Locate the cell with the specified text and output its [x, y] center coordinate. 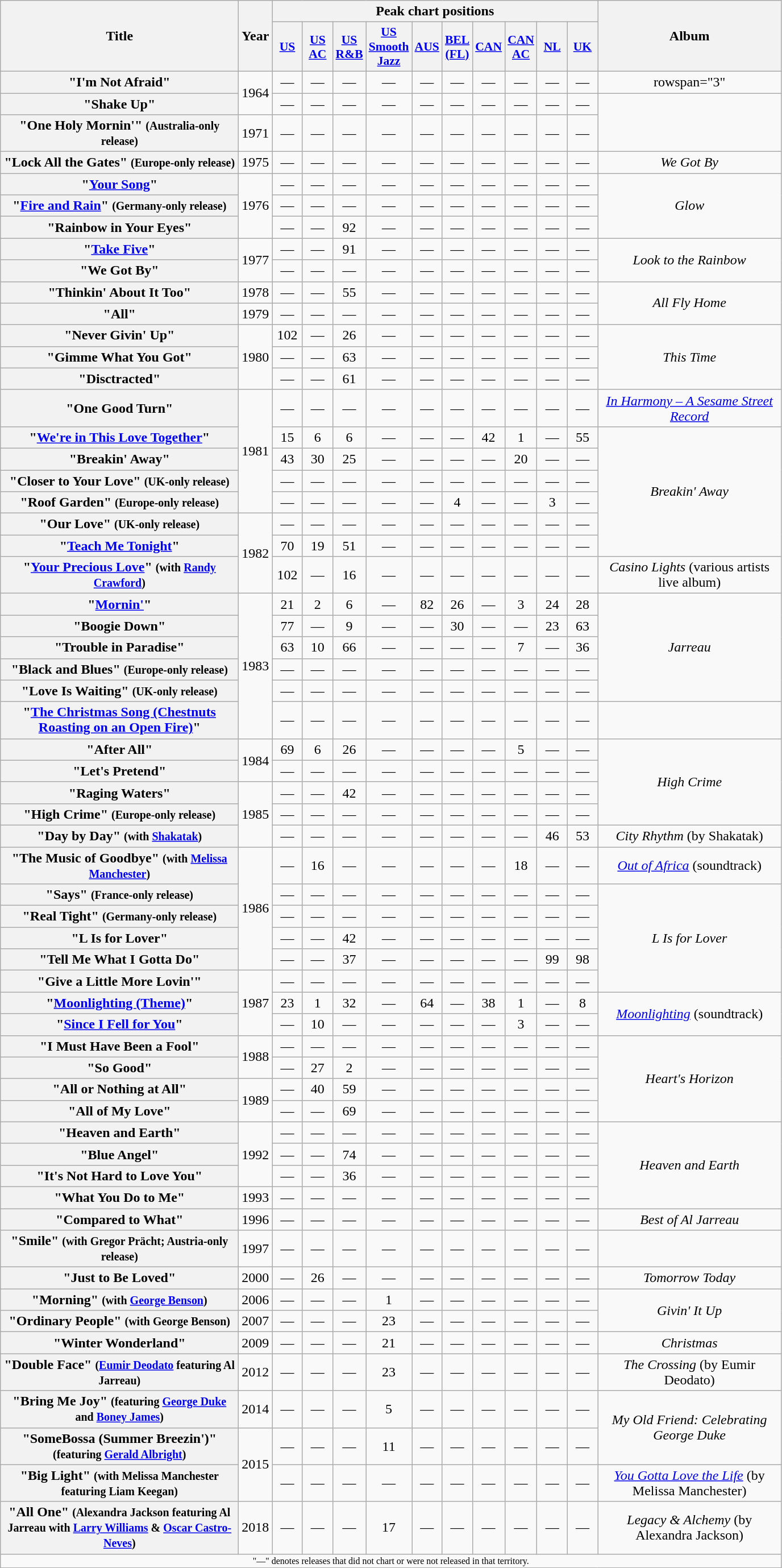
92 [350, 227]
2006 [256, 1300]
"Day by Day" (with Shakatak) [119, 836]
82 [427, 604]
"Smile" (with Gregor Prächt; Austria-only release) [119, 1248]
11 [389, 1446]
1976 [256, 206]
BEL (FL) [457, 47]
Heaven and Earth [690, 1165]
2018 [256, 1528]
Year [256, 36]
7 [521, 648]
"The Christmas Song (Chestnuts Roasting on an Open Fire)" [119, 720]
rowspan="3" [690, 82]
74 [350, 1154]
2014 [256, 1409]
"Double Face" (Eumir Deodato featuring Al Jarreau) [119, 1372]
"Heaven and Earth" [119, 1133]
59 [350, 1089]
"So Good" [119, 1068]
Jarreau [690, 648]
"One Holy Mornin'" (Australia-only release) [119, 133]
We Got By [690, 163]
Casino Lights (various artists live album) [690, 575]
1981 [256, 451]
Best of Al Jarreau [690, 1219]
"Trouble in Paradise" [119, 648]
Givin' It Up [690, 1310]
"Real Tight" (Germany-only release) [119, 916]
Breakin' Away [690, 491]
"Ordinary People" (with George Benson) [119, 1321]
70 [288, 546]
AUS [427, 47]
4 [457, 503]
1964 [256, 93]
"We're in This Love Together" [119, 437]
"Blue Angel" [119, 1154]
1996 [256, 1219]
66 [350, 648]
1983 [256, 666]
27 [317, 1068]
25 [350, 459]
"Your Precious Love" (with Randy Crawford) [119, 575]
1971 [256, 133]
1984 [256, 760]
This Time [690, 357]
91 [350, 249]
2000 [256, 1278]
2012 [256, 1372]
Moonlighting (soundtrack) [690, 1014]
1997 [256, 1248]
High Crime [690, 782]
64 [427, 1003]
Christmas [690, 1343]
1975 [256, 163]
"Mornin'" [119, 604]
"Raging Waters" [119, 793]
1985 [256, 814]
1977 [256, 260]
"Black and Blues" (Europe-only release) [119, 669]
US Smooth Jazz [389, 47]
In Harmony – A Sesame Street Record [690, 408]
Heart's Horizon [690, 1078]
L Is for Lover [690, 938]
Legacy & Alchemy (by Alexandra Jackson) [690, 1528]
"Never Givin' Up" [119, 335]
18 [521, 865]
Tomorrow Today [690, 1278]
UK [582, 47]
All Fly Home [690, 303]
99 [552, 960]
"It's Not Hard to Love You" [119, 1176]
24 [552, 604]
"All or Nothing at All" [119, 1089]
NL [552, 47]
Peak chart positions [435, 11]
"Teach Me Tonight" [119, 546]
"All of My Love" [119, 1111]
40 [317, 1089]
1979 [256, 314]
37 [350, 960]
Glow [690, 206]
"The Music of Goodbye" (with Melissa Manchester) [119, 865]
"Winter Wonderland" [119, 1343]
38 [489, 1003]
61 [350, 379]
"Says" (France-only release) [119, 895]
"Morning" (with George Benson) [119, 1300]
"We Got By" [119, 271]
"Big Light" (with Melissa Manchester featuring Liam Keegan) [119, 1483]
"I Must Have Been a Fool" [119, 1046]
"—" denotes releases that did not chart or were not released in that territory. [391, 1561]
"Since I Fell for You" [119, 1024]
28 [582, 604]
"I'm Not Afraid" [119, 82]
US R&B [350, 47]
1987 [256, 1003]
"Your Song" [119, 184]
51 [350, 546]
2009 [256, 1343]
1992 [256, 1154]
"SomeBossa (Summer Breezin')" (featuring Gerald Albright) [119, 1446]
"Rainbow in Your Eyes" [119, 227]
"Breakin' Away" [119, 459]
"All" [119, 314]
"Lock All the Gates" (Europe-only release) [119, 163]
"Love Is Waiting" (UK-only release) [119, 691]
"What You Do to Me" [119, 1197]
The Crossing (by Eumir Deodato) [690, 1372]
2007 [256, 1321]
"Disctracted" [119, 379]
"Roof Garden" (Europe-only release) [119, 503]
"Give a Little More Lovin'" [119, 981]
"L Is for Lover" [119, 938]
"All One" (Alexandra Jackson featuring Al Jarreau with Larry Williams & Oscar Castro-Neves) [119, 1528]
CAN [489, 47]
43 [288, 459]
Album [690, 36]
1986 [256, 909]
"Compared to What" [119, 1219]
2015 [256, 1465]
8 [582, 1003]
"Closer to Your Love" (UK-only release) [119, 480]
"Shake Up" [119, 104]
1993 [256, 1197]
1978 [256, 292]
Title [119, 36]
17 [389, 1528]
"Let's Pretend" [119, 771]
My Old Friend: Celebrating George Duke [690, 1428]
"Thinkin' About It Too" [119, 292]
"Moonlighting (Theme)" [119, 1003]
"Boogie Down" [119, 626]
32 [350, 1003]
"Gimme What You Got" [119, 357]
"One Good Turn" [119, 408]
46 [552, 836]
"After All" [119, 749]
US AC [317, 47]
20 [521, 459]
US [288, 47]
15 [288, 437]
1980 [256, 357]
98 [582, 960]
9 [350, 626]
"Take Five" [119, 249]
"High Crime" (Europe-only release) [119, 814]
Look to the Rainbow [690, 260]
Out of Africa (soundtrack) [690, 865]
53 [582, 836]
19 [317, 546]
1989 [256, 1100]
1982 [256, 554]
You Gotta Love the Life (by Melissa Manchester) [690, 1483]
"Tell Me What I Gotta Do" [119, 960]
"Bring Me Joy" (featuring George Duke and Boney James) [119, 1409]
CAN AC [521, 47]
1988 [256, 1057]
City Rhythm (by Shakatak) [690, 836]
"Just to Be Loved" [119, 1278]
"Fire and Rain" (Germany-only release) [119, 206]
"Our Love" (UK-only release) [119, 524]
77 [288, 626]
